For the text-containing cell, return its midpoint in (X, Y) coordinate format. 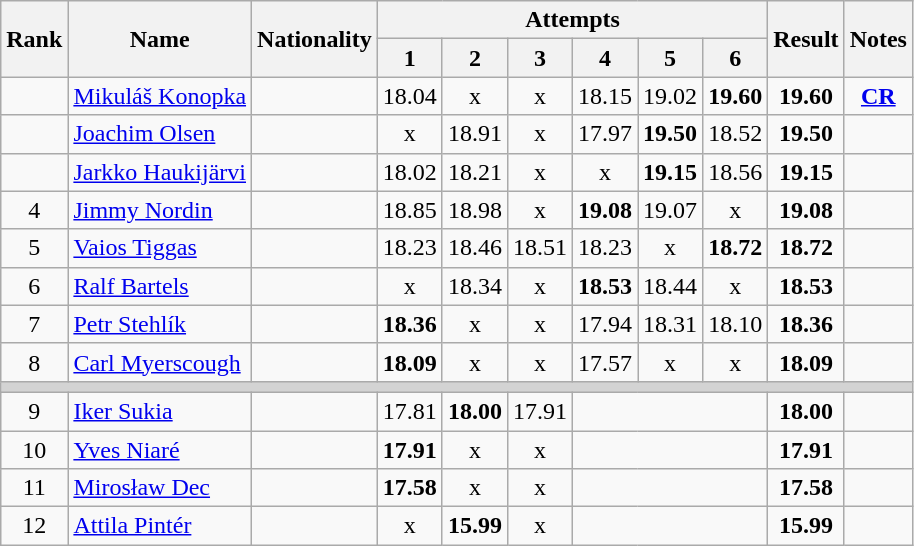
18.91 (474, 134)
9 (34, 411)
17.97 (606, 134)
Mirosław Dec (160, 488)
18.31 (670, 324)
8 (34, 362)
18.34 (474, 286)
18.04 (410, 96)
18.46 (474, 248)
17.94 (606, 324)
11 (34, 488)
Jimmy Nordin (160, 210)
18.52 (736, 134)
18.02 (410, 172)
18.44 (670, 286)
19.02 (670, 96)
Nationality (315, 39)
Jarkko Haukijärvi (160, 172)
19.07 (670, 210)
Name (160, 39)
Yves Niaré (160, 449)
Attila Pintér (160, 526)
2 (474, 58)
Petr Stehlík (160, 324)
10 (34, 449)
Result (806, 39)
Joachim Olsen (160, 134)
17.57 (606, 362)
Notes (878, 39)
18.10 (736, 324)
17.81 (410, 411)
Rank (34, 39)
18.51 (540, 248)
3 (540, 58)
Carl Myerscough (160, 362)
18.21 (474, 172)
Ralf Bartels (160, 286)
7 (34, 324)
12 (34, 526)
Iker Sukia (160, 411)
18.98 (474, 210)
Mikuláš Konopka (160, 96)
CR (878, 96)
18.15 (606, 96)
18.56 (736, 172)
1 (410, 58)
18.85 (410, 210)
Vaios Tiggas (160, 248)
Attempts (572, 20)
